Locate the cell with the specified text and output its (x, y) center coordinate. 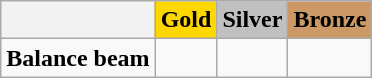
Gold (186, 20)
Silver (252, 20)
Bronze (330, 20)
Balance beam (78, 58)
